Return (x, y) of the center of cell containing provided text 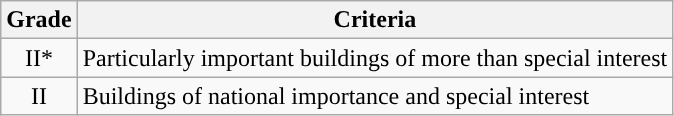
II (39, 96)
Criteria (375, 20)
II* (39, 58)
Buildings of national importance and special interest (375, 96)
Particularly important buildings of more than special interest (375, 58)
Grade (39, 20)
